Provide the (x, y) coordinate of the cell's center where the given text is located.  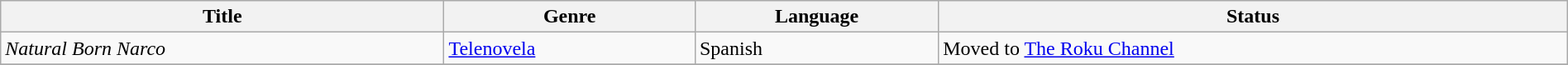
Spanish (816, 48)
Status (1254, 17)
Title (222, 17)
Telenovela (570, 48)
Language (816, 17)
Genre (570, 17)
Moved to The Roku Channel (1254, 48)
Natural Born Narco (222, 48)
